Provide the (x, y) coordinate of the cell's center where the given text is located.  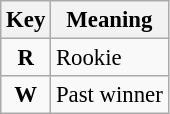
Key (26, 20)
Rookie (110, 58)
Past winner (110, 95)
W (26, 95)
Meaning (110, 20)
R (26, 58)
